Capture the cell that displays the provided text and extract its [x, y] central coordinate. 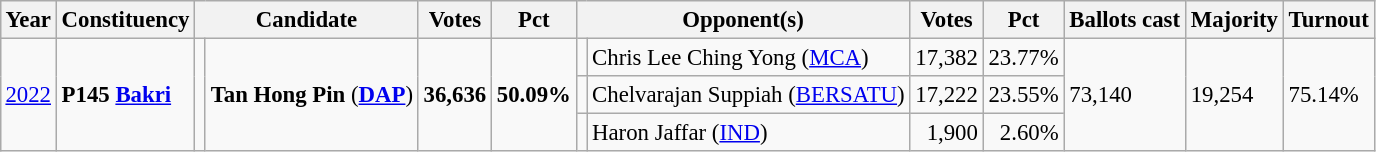
17,222 [946, 95]
19,254 [1234, 94]
Opponent(s) [743, 20]
Candidate [307, 20]
2.60% [1024, 133]
1,900 [946, 133]
Haron Jaffar (IND) [748, 133]
Chris Lee Ching Yong (MCA) [748, 57]
75.14% [1328, 94]
P145 Bakri [125, 94]
Chelvarajan Suppiah (BERSATU) [748, 95]
2022 [28, 94]
17,382 [946, 57]
73,140 [1124, 94]
Ballots cast [1124, 20]
Constituency [125, 20]
Year [28, 20]
23.55% [1024, 95]
23.77% [1024, 57]
36,636 [454, 94]
Turnout [1328, 20]
Majority [1234, 20]
50.09% [534, 94]
Tan Hong Pin (DAP) [312, 94]
